Search for the cell housing the specified text and yield its [x, y] center coordinate. 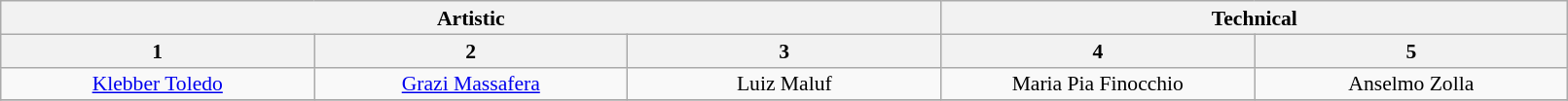
2 [471, 50]
Grazi Massafera [471, 84]
Maria Pia Finocchio [1098, 84]
Luiz Maluf [784, 84]
Artistic [471, 17]
4 [1098, 50]
Anselmo Zolla [1411, 84]
3 [784, 50]
5 [1411, 50]
Klebber Toledo [158, 84]
1 [158, 50]
Technical [1255, 17]
